Return the [X, Y] coordinate for the center point of the cell that contains the specified text.  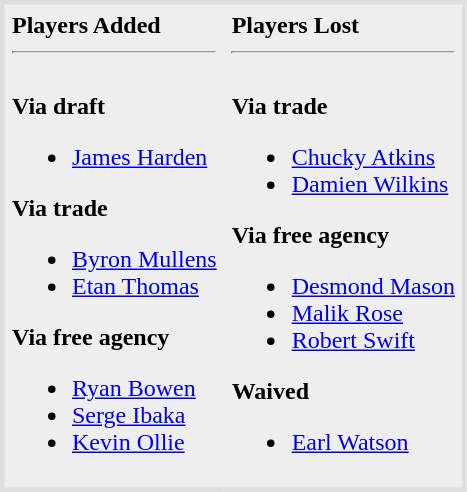
Players Added Via draftJames HardenVia tradeByron MullensEtan ThomasVia free agencyRyan BowenSerge IbakaKevin Ollie [113, 246]
Players Lost Via tradeChucky AtkinsDamien WilkinsVia free agencyDesmond MasonMalik RoseRobert Swift WaivedEarl Watson [344, 246]
